Locate the cell with the specified text and output its (x, y) center coordinate. 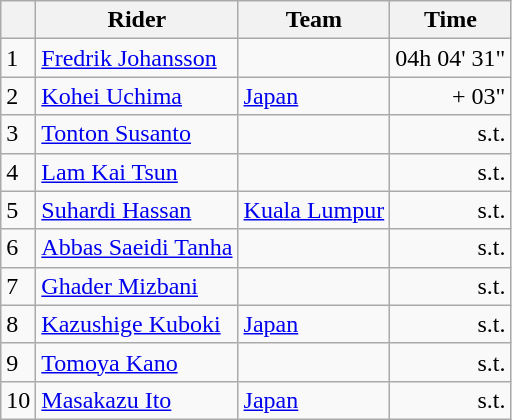
Ghader Mizbani (137, 286)
Kazushige Kuboki (137, 324)
Fredrik Johansson (137, 58)
Time (450, 20)
Team (314, 20)
9 (18, 362)
Abbas Saeidi Tanha (137, 248)
3 (18, 134)
10 (18, 400)
6 (18, 248)
Tomoya Kano (137, 362)
2 (18, 96)
+ 03" (450, 96)
1 (18, 58)
Suhardi Hassan (137, 210)
5 (18, 210)
7 (18, 286)
Kohei Uchima (137, 96)
4 (18, 172)
Tonton Susanto (137, 134)
Rider (137, 20)
Kuala Lumpur (314, 210)
04h 04' 31" (450, 58)
8 (18, 324)
Lam Kai Tsun (137, 172)
Masakazu Ito (137, 400)
